Identify which cell holds the provided text, then report its [X, Y] central coordinate. 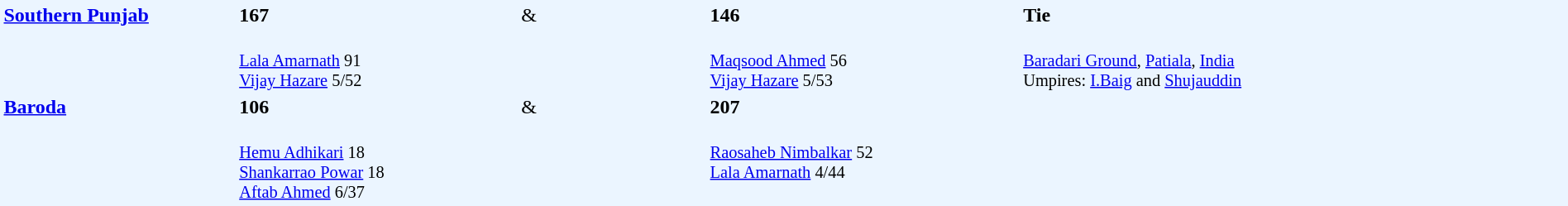
207 [864, 107]
Tie [1293, 15]
106 [378, 107]
Maqsood Ahmed 56 Vijay Hazare 5/53 [864, 61]
146 [864, 15]
Lala Amarnath 91 Vijay Hazare 5/52 [378, 61]
Raosaheb Nimbalkar 52 Lala Amarnath 4/44 [864, 162]
Southern Punjab [119, 47]
167 [378, 15]
Baroda [119, 149]
Baradari Ground, Patiala, India Umpires: I.Baig and Shujauddin [1293, 117]
Hemu Adhikari 18Shankarrao Powar 18 Aftab Ahmed 6/37 [378, 162]
